Find where the given text appears and provide that cell's center as (X, Y) coordinate. 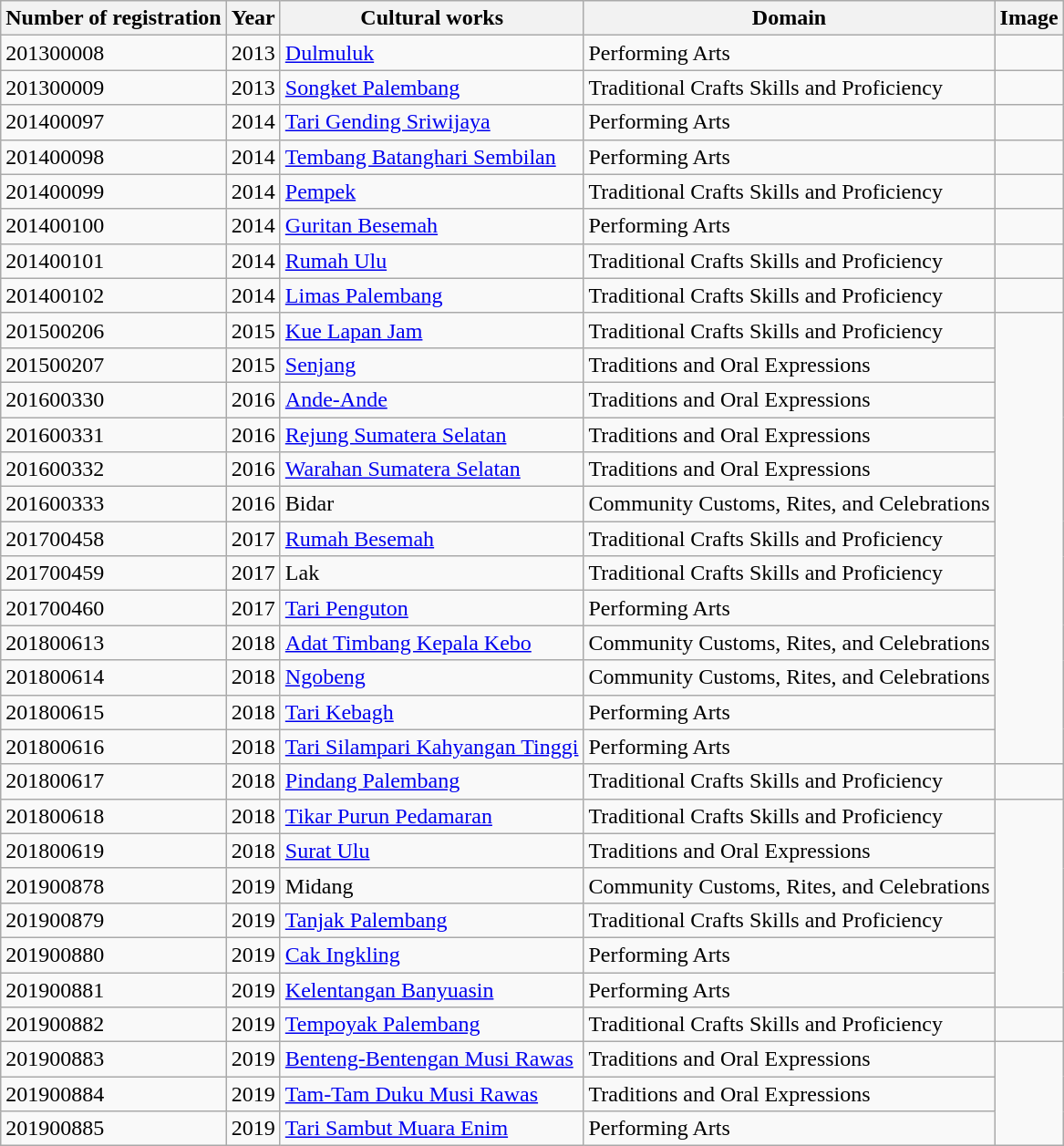
Year (253, 18)
Ande-Ande (432, 399)
201400097 (113, 122)
201500206 (113, 330)
Tari Kebagh (432, 712)
201900885 (113, 1129)
Tam-Tam Duku Musi Rawas (432, 1094)
201900878 (113, 885)
201900879 (113, 920)
201900883 (113, 1059)
201400101 (113, 261)
Senjang (432, 365)
Dulmuluk (432, 53)
Tembang Batanghari Sembilan (432, 157)
Rumah Ulu (432, 261)
Rumah Besemah (432, 539)
201900881 (113, 989)
Guritan Besemah (432, 226)
201400098 (113, 157)
Pindang Palembang (432, 781)
Rejung Sumatera Selatan (432, 435)
201800617 (113, 781)
Image (1028, 18)
201600330 (113, 399)
Tikar Purun Pedamaran (432, 816)
201600331 (113, 435)
Midang (432, 885)
Cak Ingkling (432, 955)
201900882 (113, 1025)
Tari Sambut Muara Enim (432, 1129)
Tari Gending Sriwijaya (432, 122)
201900880 (113, 955)
201300008 (113, 53)
201700460 (113, 608)
Lak (432, 573)
201500207 (113, 365)
201900884 (113, 1094)
201400099 (113, 191)
Kelentangan Banyuasin (432, 989)
Cultural works (432, 18)
Kue Lapan Jam (432, 330)
201800614 (113, 677)
201600332 (113, 470)
Tempoyak Palembang (432, 1025)
201800613 (113, 643)
201400100 (113, 226)
201700458 (113, 539)
201800618 (113, 816)
201800616 (113, 747)
Number of registration (113, 18)
Warahan Sumatera Selatan (432, 470)
Tari Silampari Kahyangan Tinggi (432, 747)
201800619 (113, 851)
201400102 (113, 295)
Tanjak Palembang (432, 920)
Ngobeng (432, 677)
Limas Palembang (432, 295)
Songket Palembang (432, 88)
Pempek (432, 191)
Surat Ulu (432, 851)
Domain (790, 18)
Tari Penguton (432, 608)
201800615 (113, 712)
Adat Timbang Kepala Kebo (432, 643)
201700459 (113, 573)
Bidar (432, 504)
201600333 (113, 504)
Benteng-Bentengan Musi Rawas (432, 1059)
201300009 (113, 88)
